For the text-containing cell, return its midpoint in (x, y) coordinate format. 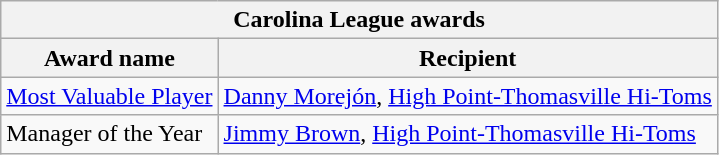
Recipient (468, 58)
Danny Morejón, High Point-Thomasville Hi-Toms (468, 96)
Most Valuable Player (110, 96)
Carolina League awards (360, 20)
Manager of the Year (110, 134)
Jimmy Brown, High Point-Thomasville Hi-Toms (468, 134)
Award name (110, 58)
